Scan for the cell matching the given text and deliver its [x, y] coordinate at center. 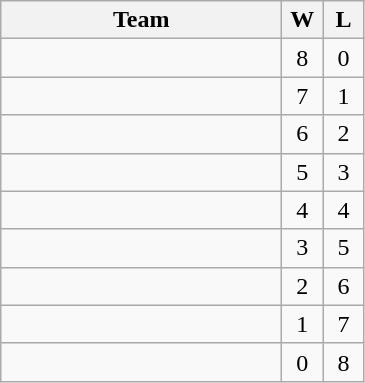
Team [142, 20]
L [344, 20]
W [302, 20]
